Pinpoint the cell where the given text exists, returning its [x, y] midpoint coordinate. 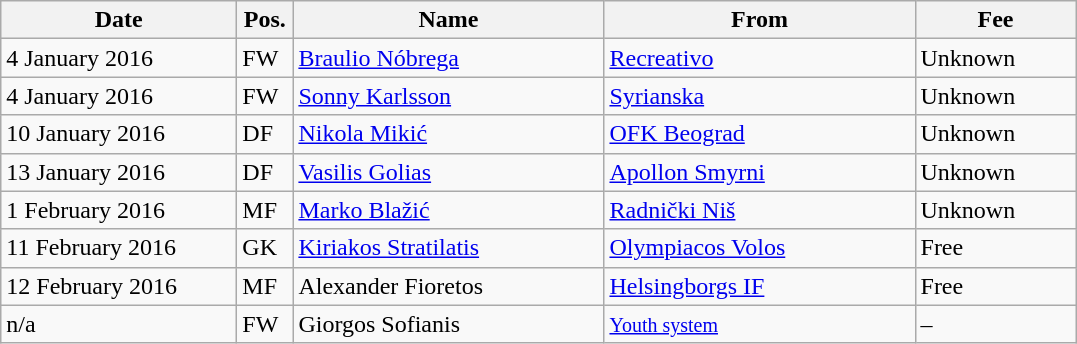
10 January 2016 [119, 134]
Youth system [760, 324]
13 January 2016 [119, 172]
Syrianska [760, 96]
Kiriakos Stratilatis [448, 248]
Helsingborgs IF [760, 286]
Recreativo [760, 58]
12 February 2016 [119, 286]
11 February 2016 [119, 248]
From [760, 20]
Fee [996, 20]
Olympiacos Volos [760, 248]
GK [265, 248]
Giorgos Sofianis [448, 324]
Radnički Niš [760, 210]
Date [119, 20]
Braulio Nóbrega [448, 58]
Alexander Fioretos [448, 286]
Vasilis Golias [448, 172]
n/a [119, 324]
– [996, 324]
Nikola Mikić [448, 134]
Apollon Smyrni [760, 172]
Name [448, 20]
Marko Blažić [448, 210]
Sonny Karlsson [448, 96]
1 February 2016 [119, 210]
Pos. [265, 20]
OFK Beograd [760, 134]
